Output the (x, y) coordinate of the center of the cell containing the given text.  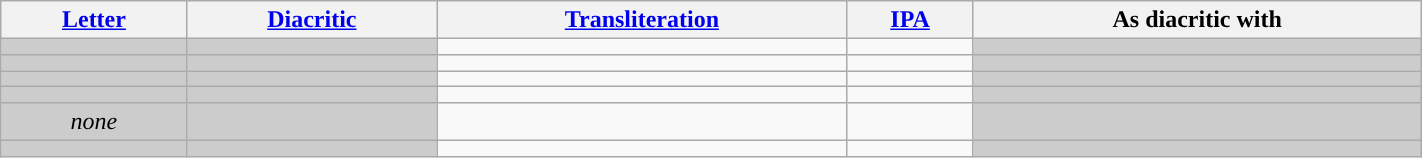
Transliteration (642, 20)
As diacritic with (1197, 20)
IPA (910, 20)
none (94, 121)
Diacritic (312, 20)
Letter (94, 20)
